Determine the [x, y] coordinate at the center of the cell enclosing the given text.  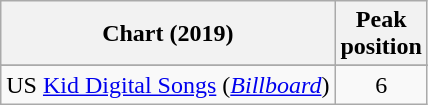
US Kid Digital Songs (Billboard) [168, 85]
6 [381, 85]
Peak position [381, 34]
Chart (2019) [168, 34]
